Identify which cell holds the provided text, then report its [x, y] central coordinate. 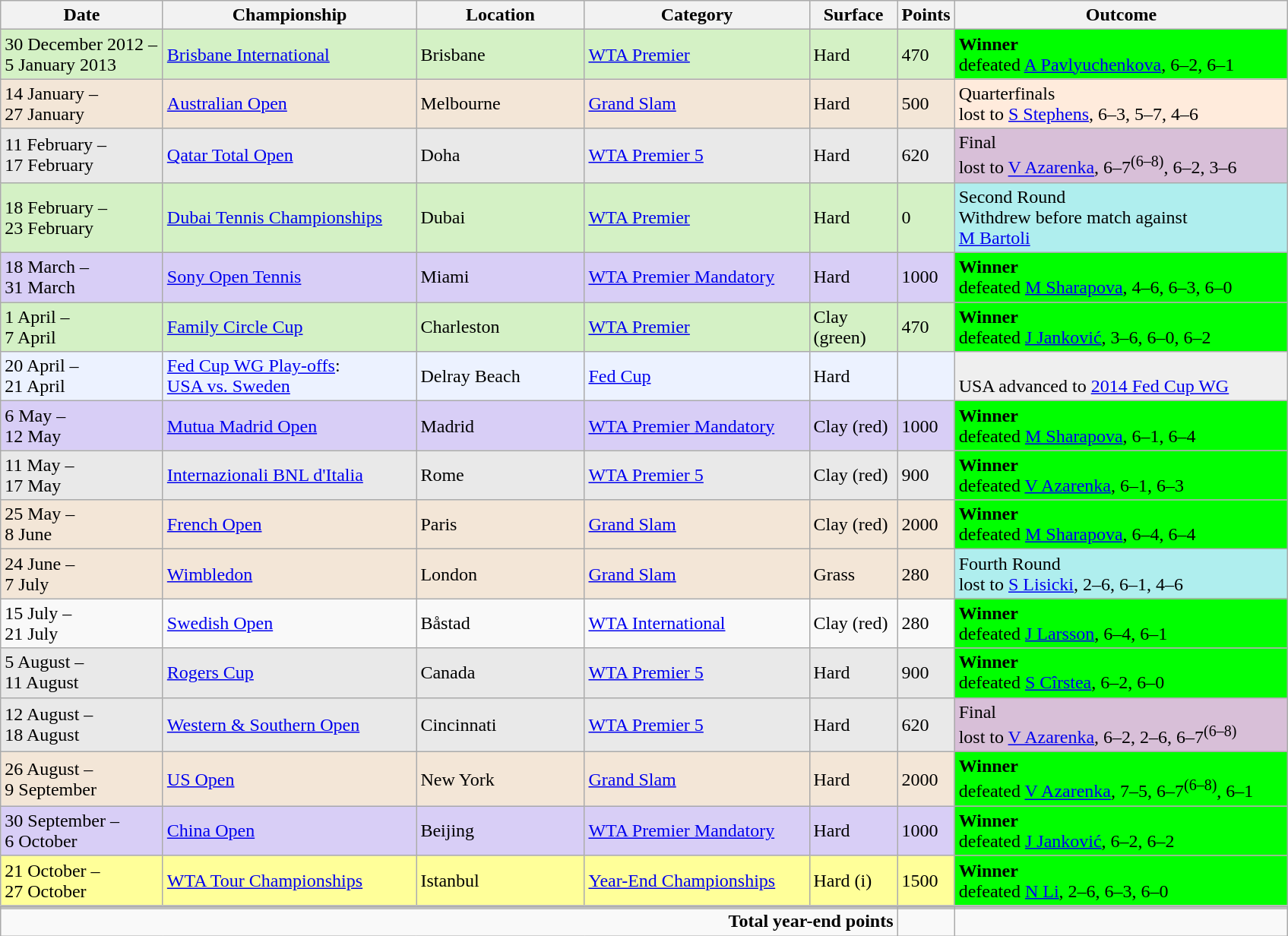
London [500, 574]
25 May –8 June [82, 524]
Miami [500, 278]
Quarterfinals lost to S Stephens, 6–3, 5–7, 4–6 [1122, 103]
Winner defeated M Sharapova, 6–4, 6–4 [1122, 524]
30 December 2012 – 5 January 2013 [82, 55]
Clay (green) [853, 327]
Category [697, 15]
Outcome [1122, 15]
Fed Cup [697, 377]
30 September – 6 October [82, 831]
12 August – 18 August [82, 725]
1500 [926, 881]
WTA International [697, 623]
Cincinnati [500, 725]
New York [500, 779]
China Open [290, 831]
Second RoundWithdrew before match against M Bartoli [1122, 217]
Winner defeated V Azarenka, 7–5, 6–7(6–8), 6–1 [1122, 779]
Winner defeated J Janković, 6–2, 6–2 [1122, 831]
Date [82, 15]
Beijing [500, 831]
Paris [500, 524]
5 August – 11 August [82, 673]
Winner defeated J Larsson, 6–4, 6–1 [1122, 623]
Points [926, 15]
Istanbul [500, 881]
Surface [853, 15]
Båstad [500, 623]
1 April – 7 April [82, 327]
Wimbledon [290, 574]
Rome [500, 476]
Winner defeated S Cîrstea, 6–2, 6–0 [1122, 673]
Dubai Tennis Championships [290, 217]
Rogers Cup [290, 673]
Total year-end points [449, 922]
Final lost to V Azarenka, 6–2, 2–6, 6–7(6–8) [1122, 725]
15 July – 21 July [82, 623]
14 January – 27 January [82, 103]
Swedish Open [290, 623]
500 [926, 103]
Fourth Round lost to S Lisicki, 2–6, 6–1, 4–6 [1122, 574]
Melbourne [500, 103]
Qatar Total Open [290, 156]
Winner defeated A Pavlyuchenkova, 6–2, 6–1 [1122, 55]
6 May – 12 May [82, 425]
Brisbane International [290, 55]
Delray Beach [500, 377]
Family Circle Cup [290, 327]
US Open [290, 779]
Winner defeated J Janković, 3–6, 6–0, 6–2 [1122, 327]
Dubai [500, 217]
Brisbane [500, 55]
Madrid [500, 425]
WTA Tour Championships [290, 881]
French Open [290, 524]
Charleston [500, 327]
Grass [853, 574]
24 June – 7 July [82, 574]
Western & Southern Open [290, 725]
Fed Cup WG Play-offs: USA vs. Sweden [290, 377]
Winner defeated N Li, 2–6, 6–3, 6–0 [1122, 881]
USA advanced to 2014 Fed Cup WG [1122, 377]
Doha [500, 156]
Sony Open Tennis [290, 278]
Internazionali BNL d'Italia [290, 476]
Hard (i) [853, 881]
Year-End Championships [697, 881]
26 August – 9 September [82, 779]
Championship [290, 15]
Winner defeated M Sharapova, 6–1, 6–4 [1122, 425]
18 March – 31 March [82, 278]
18 February – 23 February [82, 217]
Location [500, 15]
Mutua Madrid Open [290, 425]
Winner defeated M Sharapova, 4–6, 6–3, 6–0 [1122, 278]
Final lost to V Azarenka, 6–7(6–8), 6–2, 3–6 [1122, 156]
20 April – 21 April [82, 377]
Australian Open [290, 103]
21 October – 27 October [82, 881]
11 May – 17 May [82, 476]
Canada [500, 673]
Winner defeated V Azarenka, 6–1, 6–3 [1122, 476]
11 February – 17 February [82, 156]
0 [926, 217]
